Provide the [x, y] coordinate of the cell's center where the given text is located.  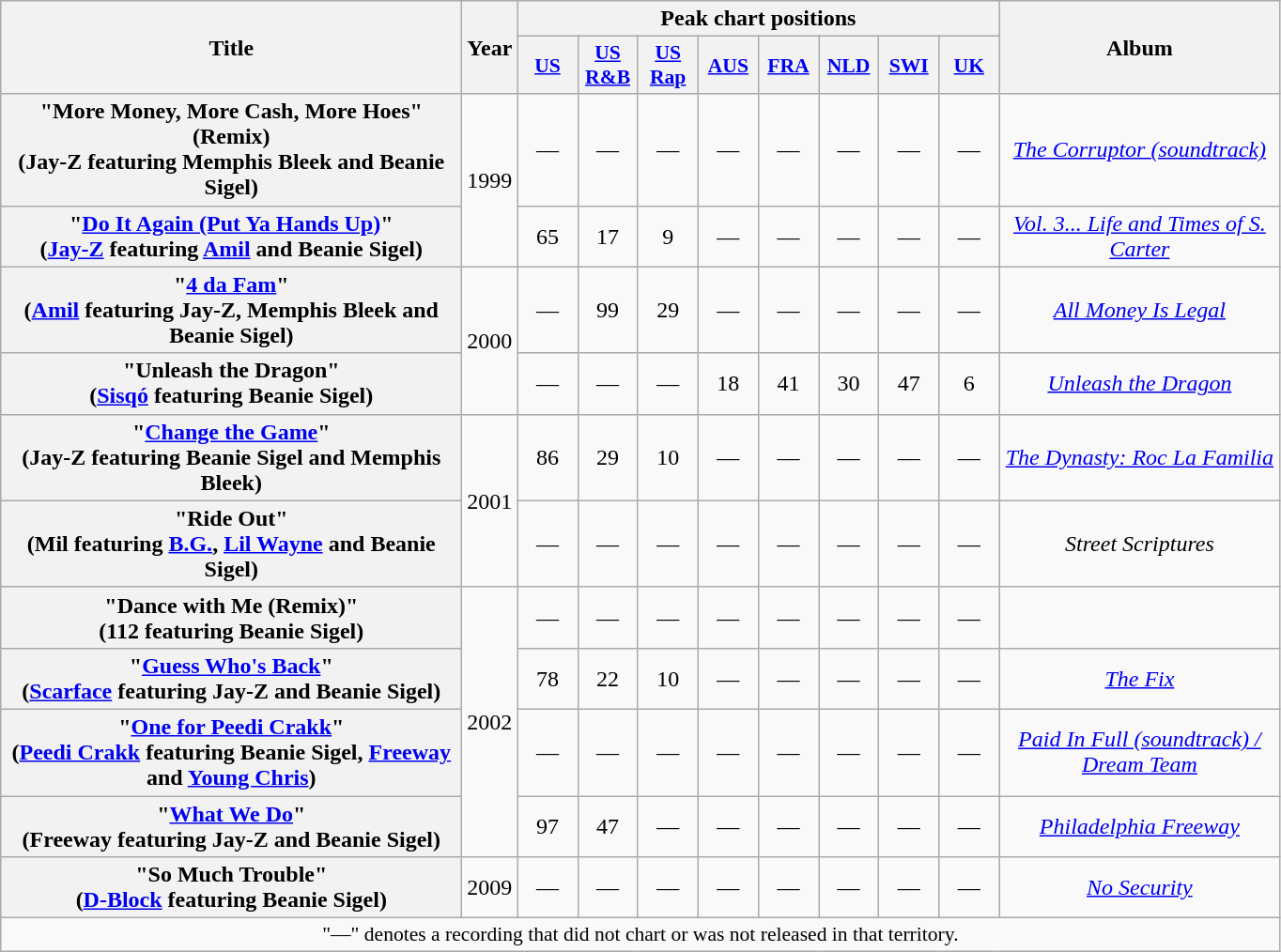
2000 [490, 340]
USR&B [608, 66]
The Corruptor (soundtrack) [1140, 150]
"One for Peedi Crakk"(Peedi Crakk featuring Beanie Sigel, Freeway and Young Chris) [231, 752]
"—" denotes a recording that did not chart or was not released in that territory. [640, 935]
Vol. 3... Life and Times of S. Carter [1140, 237]
"Do It Again (Put Ya Hands Up)"(Jay-Z featuring Amil and Beanie Sigel) [231, 237]
Street Scriptures [1140, 544]
"More Money, More Cash, More Hoes" (Remix)(Jay-Z featuring Memphis Bleek and Beanie Sigel) [231, 150]
Year [490, 47]
97 [548, 826]
22 [608, 678]
US [548, 66]
"Guess Who's Back"(Scarface featuring Jay-Z and Beanie Sigel) [231, 678]
Album [1140, 47]
6 [969, 383]
"What We Do"(Freeway featuring Jay-Z and Beanie Sigel) [231, 826]
"Unleash the Dragon"(Sisqó featuring Beanie Sigel) [231, 383]
All Money Is Legal [1140, 310]
Philadelphia Freeway [1140, 826]
The Fix [1140, 678]
"Change the Game"(Jay-Z featuring Beanie Sigel and Memphis Bleek) [231, 457]
NLD [849, 66]
AUS [728, 66]
9 [668, 237]
"Dance with Me (Remix)" (112 featuring Beanie Sigel) [231, 618]
USRap [668, 66]
UK [969, 66]
The Dynasty: Roc La Familia [1140, 457]
2002 [490, 721]
FRA [788, 66]
Title [231, 47]
Peak chart positions [759, 19]
99 [608, 310]
41 [788, 383]
SWI [909, 66]
Unleash the Dragon [1140, 383]
86 [548, 457]
1999 [490, 180]
65 [548, 237]
2001 [490, 500]
18 [728, 383]
78 [548, 678]
Paid In Full (soundtrack) / Dream Team [1140, 752]
30 [849, 383]
"4 da Fam"(Amil featuring Jay-Z, Memphis Bleek and Beanie Sigel) [231, 310]
"Ride Out"(Mil featuring B.G., Lil Wayne and Beanie Sigel) [231, 544]
"So Much Trouble"(D-Block featuring Beanie Sigel) [231, 888]
2009 [490, 888]
No Security [1140, 888]
17 [608, 237]
